Identify which cell holds the provided text, then report its (X, Y) central coordinate. 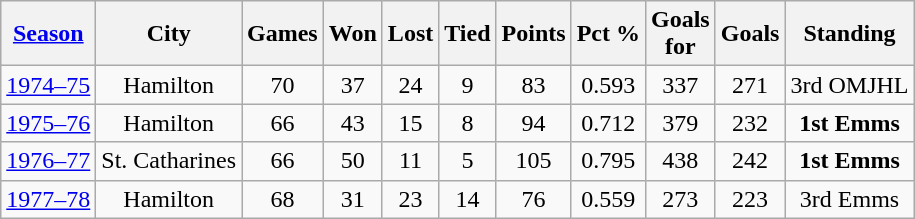
94 (534, 123)
Lost (410, 34)
37 (352, 85)
438 (680, 161)
232 (750, 123)
14 (468, 199)
0.795 (608, 161)
43 (352, 123)
271 (750, 85)
9 (468, 85)
31 (352, 199)
Season (48, 34)
Goals (750, 34)
223 (750, 199)
St. Catharines (169, 161)
1975–76 (48, 123)
Pct % (608, 34)
Tied (468, 34)
23 (410, 199)
83 (534, 85)
15 (410, 123)
273 (680, 199)
76 (534, 199)
Goalsfor (680, 34)
379 (680, 123)
8 (468, 123)
70 (283, 85)
0.559 (608, 199)
337 (680, 85)
68 (283, 199)
3rd OMJHL (850, 85)
Points (534, 34)
0.593 (608, 85)
Standing (850, 34)
5 (468, 161)
242 (750, 161)
3rd Emms (850, 199)
0.712 (608, 123)
105 (534, 161)
Games (283, 34)
1977–78 (48, 199)
24 (410, 85)
Won (352, 34)
City (169, 34)
1976–77 (48, 161)
11 (410, 161)
50 (352, 161)
1974–75 (48, 85)
